For the text-containing cell, return its midpoint in (x, y) coordinate format. 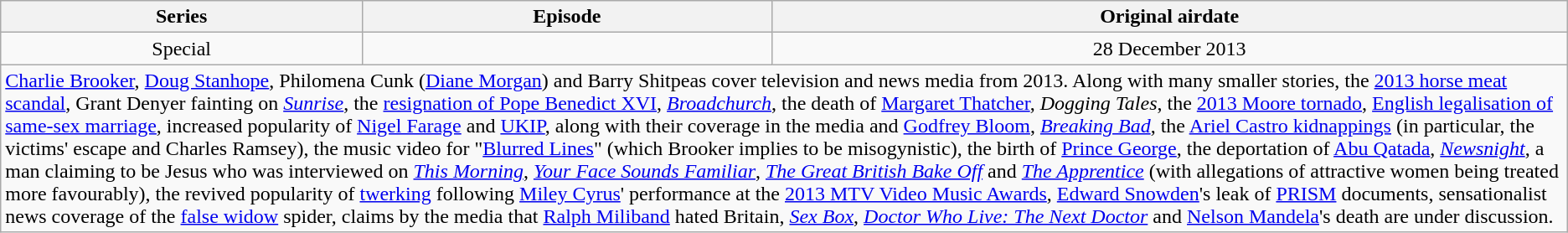
28 December 2013 (1169, 49)
Series (182, 17)
Original airdate (1169, 17)
Episode (568, 17)
Special (182, 49)
